Return the [x, y] coordinate for the center point of the cell that contains the specified text.  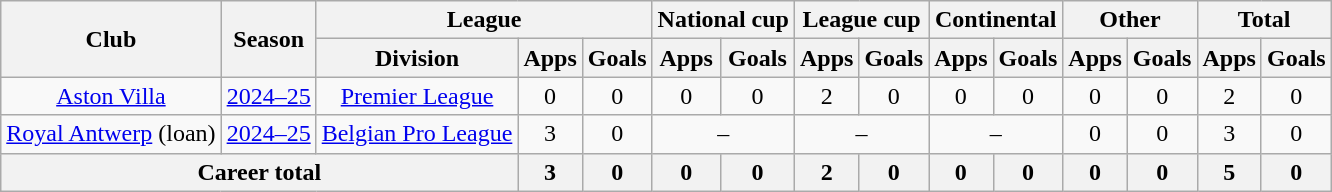
Season [268, 39]
League cup [861, 20]
Club [111, 39]
Continental [996, 20]
Premier League [417, 96]
Belgian Pro League [417, 134]
Other [1130, 20]
Royal Antwerp (loan) [111, 134]
National cup [723, 20]
League [484, 20]
Career total [260, 172]
Total [1264, 20]
Division [417, 58]
Aston Villa [111, 96]
5 [1229, 172]
